Scan for the cell matching the given text and deliver its (X, Y) coordinate at center. 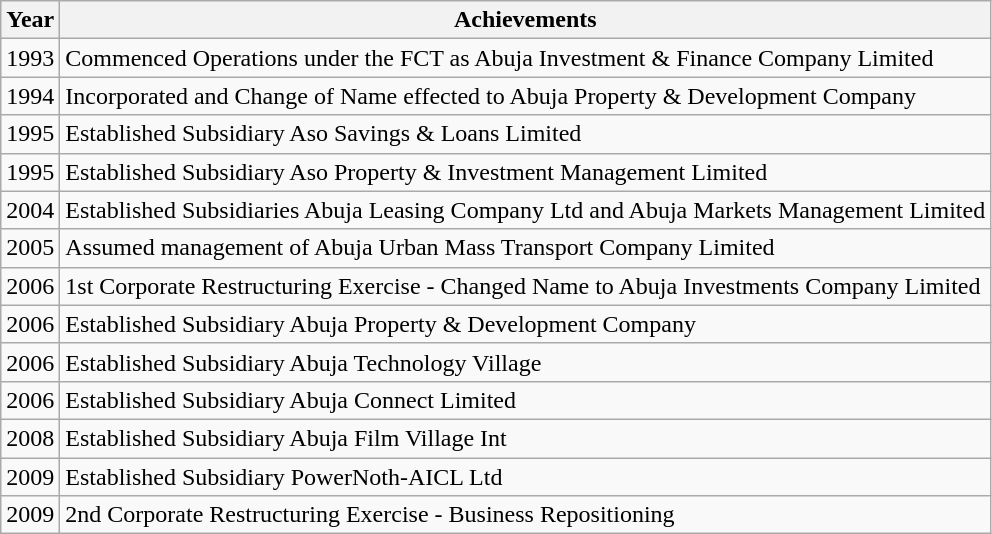
Established Subsidiary Aso Property & Investment Management Limited (526, 172)
Established Subsidiary Abuja Connect Limited (526, 400)
Established Subsidiary Abuja Property & Development Company (526, 324)
Incorporated and Change of Name effected to Abuja Property & Development Company (526, 96)
2008 (30, 438)
Established Subsidiary Abuja Technology Village (526, 362)
1993 (30, 58)
Achievements (526, 20)
2005 (30, 248)
1994 (30, 96)
2nd Corporate Restructuring Exercise - Business Repositioning (526, 515)
2004 (30, 210)
Established Subsidiaries Abuja Leasing Company Ltd and Abuja Markets Management Limited (526, 210)
Established Subsidiary PowerNoth-AICL Ltd (526, 477)
Established Subsidiary Aso Savings & Loans Limited (526, 134)
1st Corporate Restructuring Exercise - Changed Name to Abuja Investments Company Limited (526, 286)
Year (30, 20)
Commenced Operations under the FCT as Abuja Investment & Finance Company Limited (526, 58)
Assumed management of Abuja Urban Mass Transport Company Limited (526, 248)
Established Subsidiary Abuja Film Village Int (526, 438)
